Search for the cell housing the specified text and yield its [x, y] center coordinate. 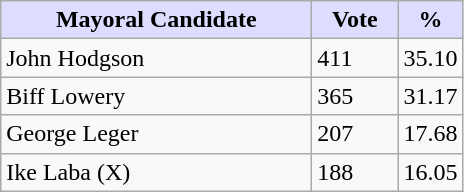
Ike Laba (X) [156, 172]
Biff Lowery [156, 96]
365 [355, 96]
31.17 [430, 96]
% [430, 20]
Vote [355, 20]
George Leger [156, 134]
16.05 [430, 172]
411 [355, 58]
Mayoral Candidate [156, 20]
207 [355, 134]
17.68 [430, 134]
John Hodgson [156, 58]
188 [355, 172]
35.10 [430, 58]
